Scan for the cell matching the given text and deliver its (x, y) coordinate at center. 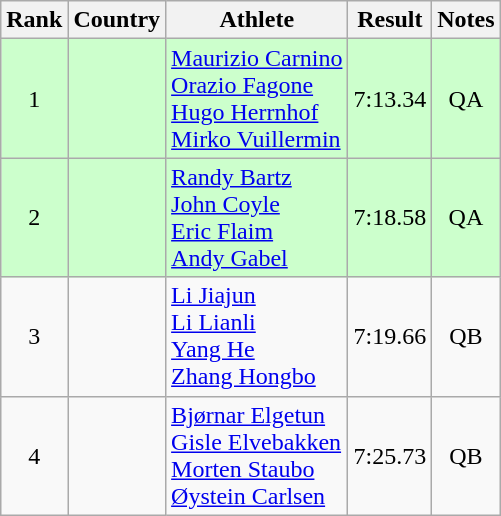
Li Jiajun Li Lianli Yang He Zhang Hongbo (257, 336)
4 (34, 456)
7:13.34 (390, 98)
Rank (34, 20)
Randy Bartz John Coyle Eric Flaim Andy Gabel (257, 218)
1 (34, 98)
Maurizio Carnino Orazio Fagone Hugo Herrnhof Mirko Vuillermin (257, 98)
7:18.58 (390, 218)
2 (34, 218)
3 (34, 336)
7:25.73 (390, 456)
Result (390, 20)
Notes (466, 20)
7:19.66 (390, 336)
Athlete (257, 20)
Bjørnar Elgetun Gisle Elvebakken Morten Staubo Øystein Carlsen (257, 456)
Country (117, 20)
